Output the [X, Y] coordinate of the center of the cell containing the given text.  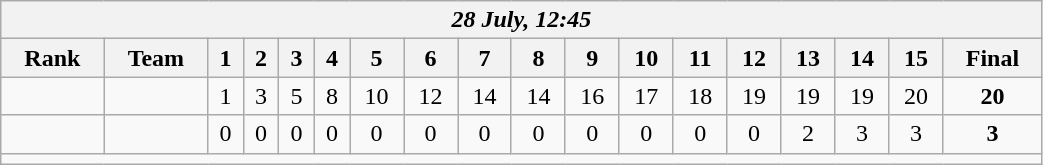
17 [646, 96]
4 [332, 58]
Team [156, 58]
6 [431, 58]
Rank [52, 58]
11 [700, 58]
15 [916, 58]
Final [992, 58]
7 [485, 58]
13 [808, 58]
18 [700, 96]
9 [592, 58]
28 July, 12:45 [522, 20]
16 [592, 96]
